Capture the cell that displays the provided text and extract its [X, Y] central coordinate. 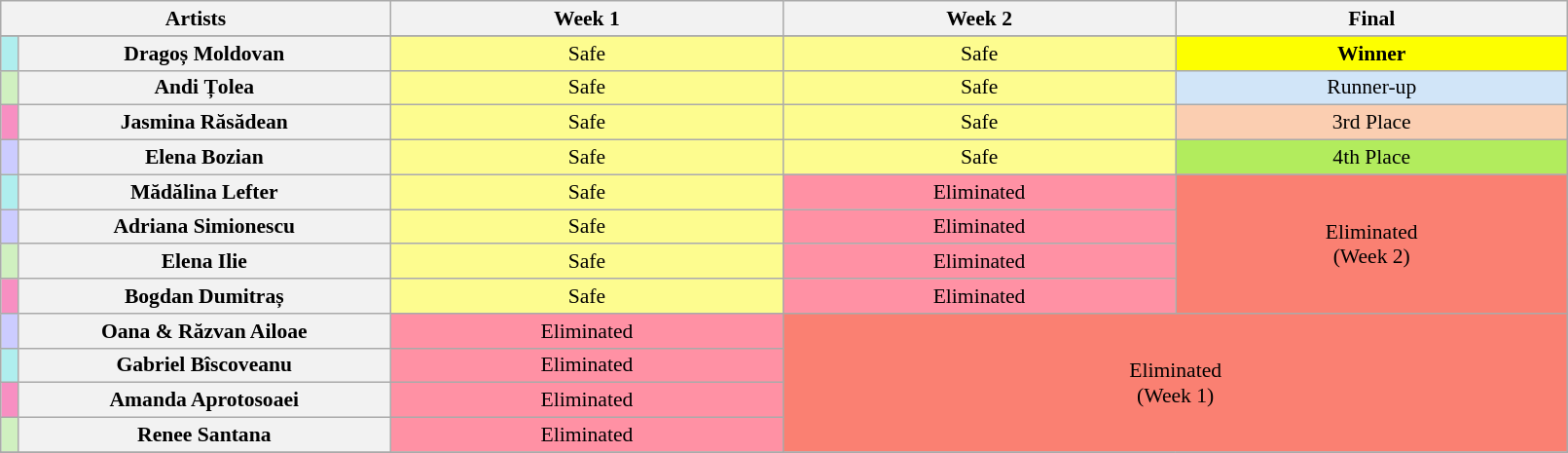
Runner-up [1372, 88]
Renee Santana [204, 435]
Andi Țolea [204, 88]
Jasmina Răsădean [204, 123]
Bogdan Dumitraș [204, 296]
Eliminated(Week 2) [1372, 244]
Oana & Răzvan Ailoae [204, 331]
3rd Place [1372, 123]
Winner [1372, 54]
Adriana Simionescu [204, 227]
Artists [197, 19]
Dragoș Moldovan [204, 54]
4th Place [1372, 158]
Week 2 [979, 19]
Final [1372, 19]
Amanda Aprotosoaei [204, 400]
Eliminated(Week 1) [1175, 383]
Mădălina Lefter [204, 192]
Elena Bozian [204, 158]
Gabriel Bîscoveanu [204, 365]
Week 1 [586, 19]
Elena Ilie [204, 262]
